Extract the [X, Y] coordinate from the center of the cell holding the provided text.  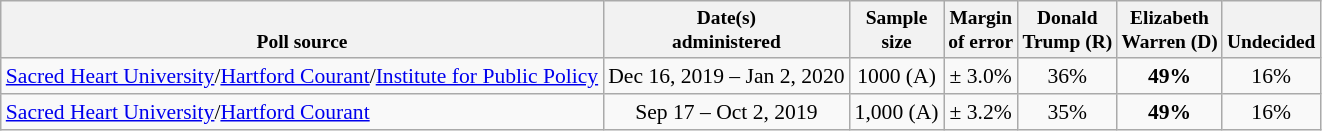
Samplesize [897, 30]
Sep 17 – Oct 2, 2019 [726, 112]
ElizabethWarren (D) [1170, 30]
Undecided [1271, 30]
± 3.0% [981, 76]
Poll source [302, 30]
Sacred Heart University/Hartford Courant/Institute for Public Policy [302, 76]
1000 (A) [897, 76]
1,000 (A) [897, 112]
36% [1068, 76]
Sacred Heart University/Hartford Courant [302, 112]
± 3.2% [981, 112]
Marginof error [981, 30]
Date(s)administered [726, 30]
Dec 16, 2019 – Jan 2, 2020 [726, 76]
35% [1068, 112]
DonaldTrump (R) [1068, 30]
